Capture the cell that displays the provided text and extract its [x, y] central coordinate. 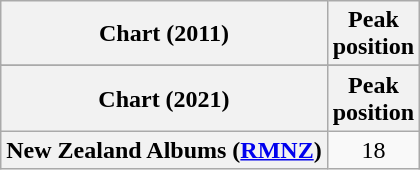
Chart (2021) [164, 98]
18 [373, 150]
Chart (2011) [164, 34]
New Zealand Albums (RMNZ) [164, 150]
